Return (x, y) of the center of cell containing provided text 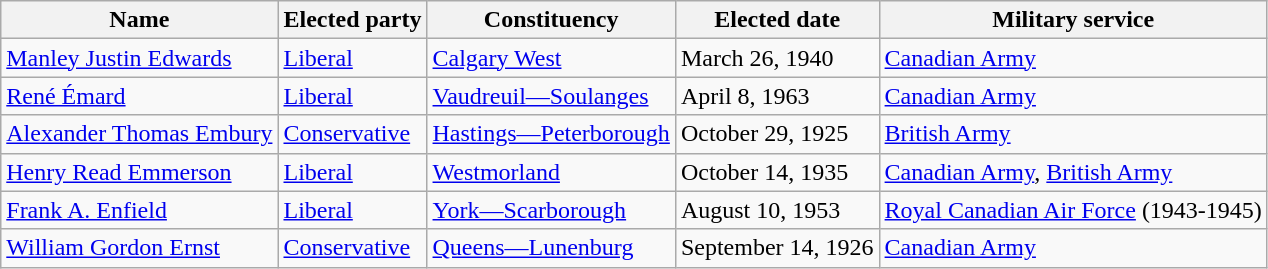
William Gordon Ernst (140, 248)
Royal Canadian Air Force (1943-1945) (1073, 210)
Henry Read Emmerson (140, 172)
Vaudreuil—Soulanges (551, 96)
Name (140, 20)
October 14, 1935 (777, 172)
Manley Justin Edwards (140, 58)
Calgary West (551, 58)
York—Scarborough (551, 210)
Westmorland (551, 172)
April 8, 1963 (777, 96)
Queens—Lunenburg (551, 248)
Alexander Thomas Embury (140, 134)
British Army (1073, 134)
Frank A. Enfield (140, 210)
René Émard (140, 96)
Elected party (352, 20)
Constituency (551, 20)
March 26, 1940 (777, 58)
Hastings—Peterborough (551, 134)
Military service (1073, 20)
Canadian Army, British Army (1073, 172)
October 29, 1925 (777, 134)
August 10, 1953 (777, 210)
Elected date (777, 20)
September 14, 1926 (777, 248)
